Return [X, Y] of the center of cell containing provided text 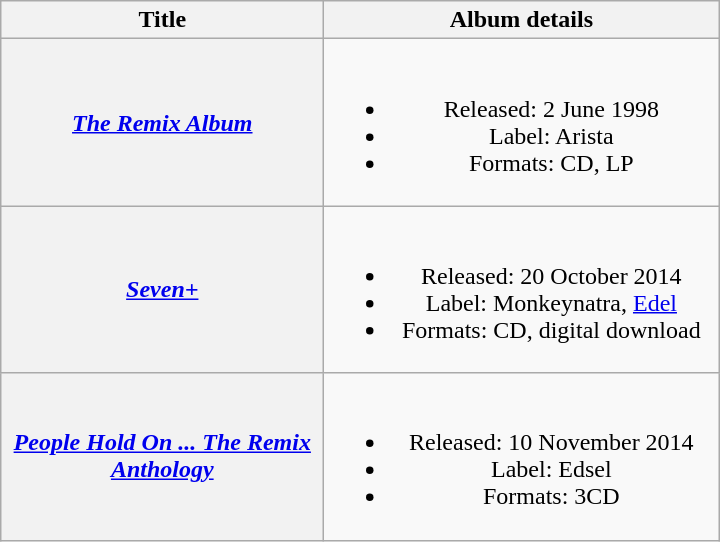
Seven+ [162, 290]
Title [162, 20]
Album details [522, 20]
The Remix Album [162, 122]
Released: 10 November 2014Label: EdselFormats: 3CD [522, 456]
Released: 2 June 1998Label: AristaFormats: CD, LP [522, 122]
Released: 20 October 2014Label: Monkeynatra, EdelFormats: CD, digital download [522, 290]
People Hold On ... The Remix Anthology [162, 456]
